Return (X, Y) of the center of cell containing provided text 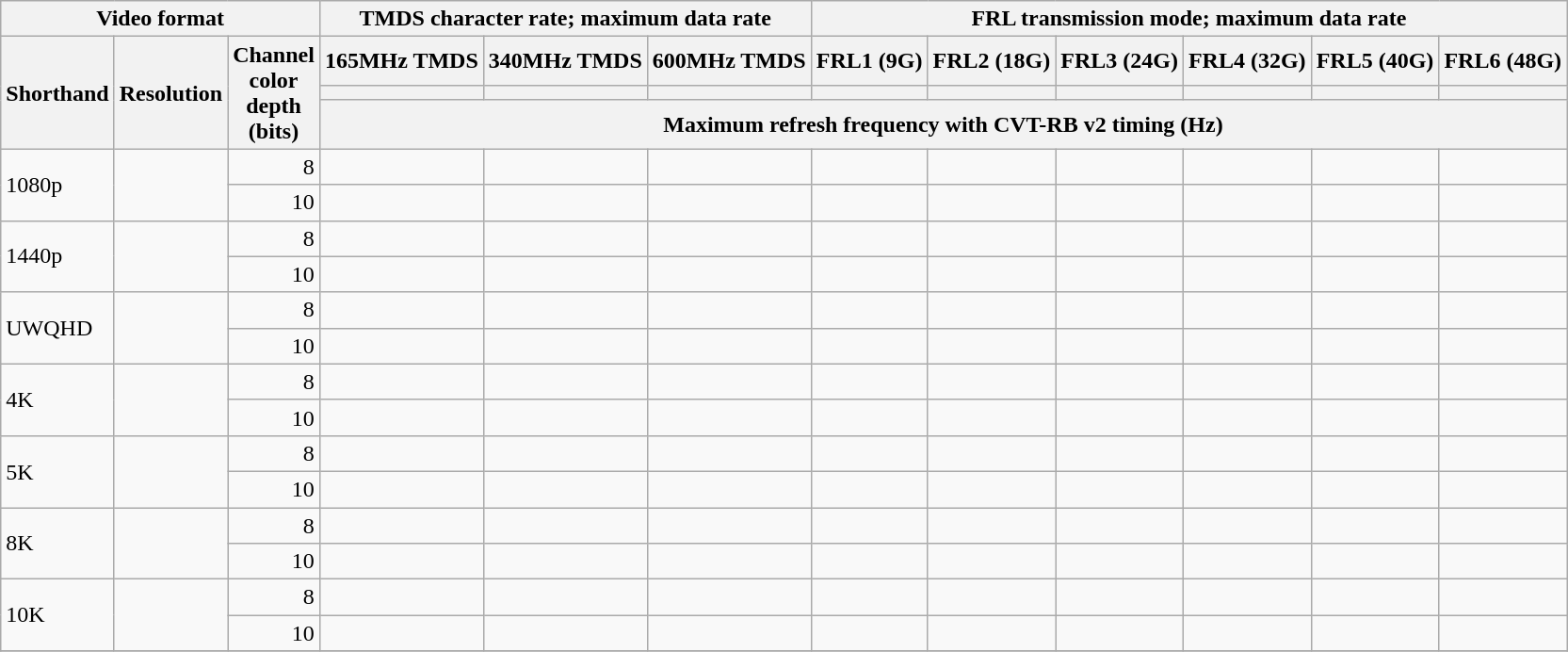
165MHz TMDS (401, 61)
Video format (160, 19)
8K (57, 543)
1440p (57, 256)
FRL3 (24G) (1120, 61)
TMDS character rate; maximum data rate (565, 19)
FRL4 (32G) (1247, 61)
FRL5 (40G) (1375, 61)
Resolution (170, 92)
FRL6 (48G) (1503, 61)
Shorthand (57, 92)
10K (57, 615)
Channel color depth (bits) (274, 92)
340MHz TMDS (565, 61)
600MHz TMDS (729, 61)
5K (57, 471)
FRL2 (18G) (992, 61)
FRL1 (9G) (869, 61)
1080p (57, 185)
FRL transmission mode; maximum data rate (1188, 19)
4K (57, 399)
Maximum refresh frequency with CVT-RB v2 timing (Hz) (943, 124)
UWQHD (57, 328)
